Scan for the cell matching the given text and deliver its (x, y) coordinate at center. 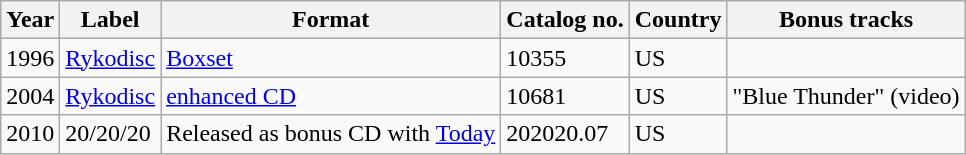
Year (30, 20)
"Blue Thunder" (video) (846, 96)
Label (110, 20)
202020.07 (565, 134)
10681 (565, 96)
20/20/20 (110, 134)
enhanced CD (331, 96)
1996 (30, 58)
2004 (30, 96)
Boxset (331, 58)
Catalog no. (565, 20)
Country (678, 20)
Bonus tracks (846, 20)
10355 (565, 58)
2010 (30, 134)
Released as bonus CD with Today (331, 134)
Format (331, 20)
